Capture the cell that displays the provided text and extract its [X, Y] central coordinate. 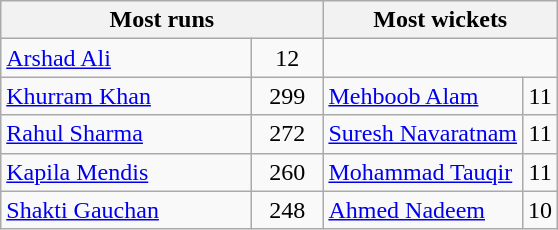
Mohammad Tauqir [423, 172]
Rahul Sharma [126, 134]
10 [540, 210]
Mehboob Alam [423, 96]
Ahmed Nadeem [423, 210]
Most runs [162, 20]
Most wickets [440, 20]
260 [288, 172]
272 [288, 134]
Arshad Ali [126, 58]
Shakti Gauchan [126, 210]
12 [288, 58]
299 [288, 96]
Kapila Mendis [126, 172]
Khurram Khan [126, 96]
248 [288, 210]
Suresh Navaratnam [423, 134]
